Provide the [X, Y] coordinate of the cell's center where the given text is located.  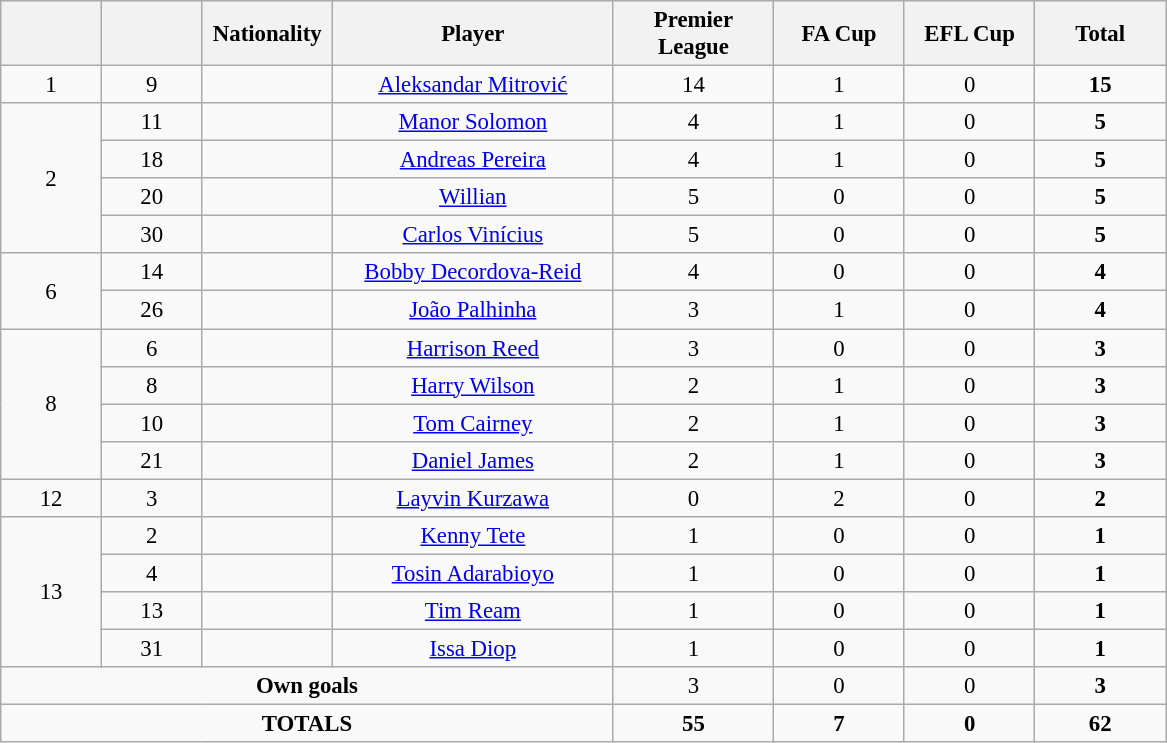
10 [152, 423]
Harry Wilson [474, 385]
30 [152, 235]
7 [840, 724]
Aleksandar Mitrović [474, 85]
Tim Ream [474, 611]
26 [152, 310]
Kenny Tete [474, 536]
Tom Cairney [474, 423]
Manor Solomon [474, 122]
18 [152, 160]
Own goals [307, 686]
Andreas Pereira [474, 160]
21 [152, 460]
Layvin Kurzawa [474, 498]
12 [52, 498]
Tosin Adarabioyo [474, 573]
Total [1100, 34]
Premier League [694, 34]
9 [152, 85]
Harrison Reed [474, 348]
Bobby Decordova-Reid [474, 273]
15 [1100, 85]
55 [694, 724]
Carlos Vinícius [474, 235]
Daniel James [474, 460]
Issa Diop [474, 648]
EFL Cup [970, 34]
11 [152, 122]
Willian [474, 197]
TOTALS [307, 724]
62 [1100, 724]
Nationality [268, 34]
FA Cup [840, 34]
João Palhinha [474, 310]
31 [152, 648]
20 [152, 197]
Player [474, 34]
